Search for the cell housing the specified text and yield its (X, Y) center coordinate. 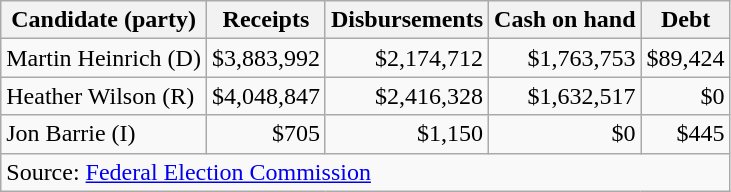
$445 (686, 134)
Source: Federal Election Commission (366, 172)
Heather Wilson (R) (104, 96)
$2,174,712 (406, 58)
$705 (266, 134)
$3,883,992 (266, 58)
$2,416,328 (406, 96)
$4,048,847 (266, 96)
$1,763,753 (565, 58)
$1,632,517 (565, 96)
Disbursements (406, 20)
Receipts (266, 20)
$1,150 (406, 134)
Cash on hand (565, 20)
$89,424 (686, 58)
Martin Heinrich (D) (104, 58)
Debt (686, 20)
Jon Barrie (I) (104, 134)
Candidate (party) (104, 20)
